Locate the cell with the specified text and output its [X, Y] center coordinate. 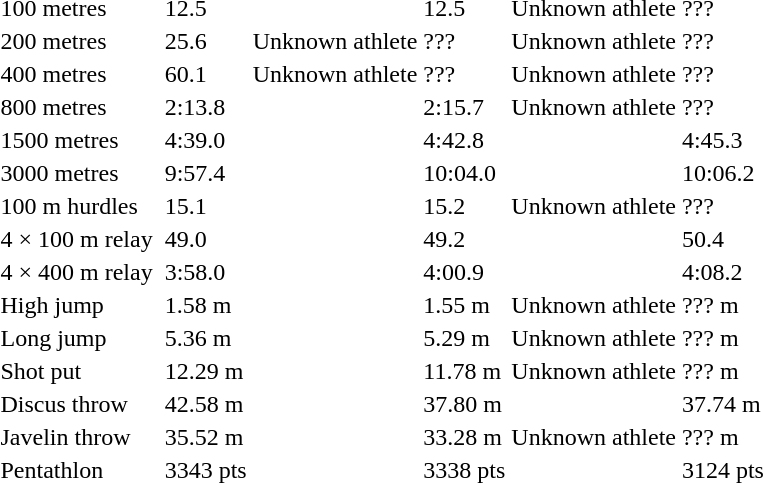
1.55 m [464, 305]
12.29 m [206, 371]
1.58 m [206, 305]
35.52 m [206, 437]
3:58.0 [206, 272]
49.0 [206, 239]
60.1 [206, 74]
4:39.0 [206, 140]
15.2 [464, 206]
2:13.8 [206, 107]
15.1 [206, 206]
9:57.4 [206, 173]
5.36 m [206, 338]
4:00.9 [464, 272]
49.2 [464, 239]
4:42.8 [464, 140]
37.80 m [464, 404]
2:15.7 [464, 107]
5.29 m [464, 338]
11.78 m [464, 371]
25.6 [206, 41]
33.28 m [464, 437]
10:04.0 [464, 173]
42.58 m [206, 404]
